Determine the (x, y) coordinate at the center of the cell enclosing the given text.  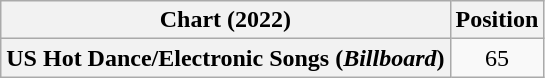
Chart (2022) (226, 20)
US Hot Dance/Electronic Songs (Billboard) (226, 58)
65 (497, 58)
Position (497, 20)
